Determine the (x, y) coordinate at the center of the cell enclosing the given text.  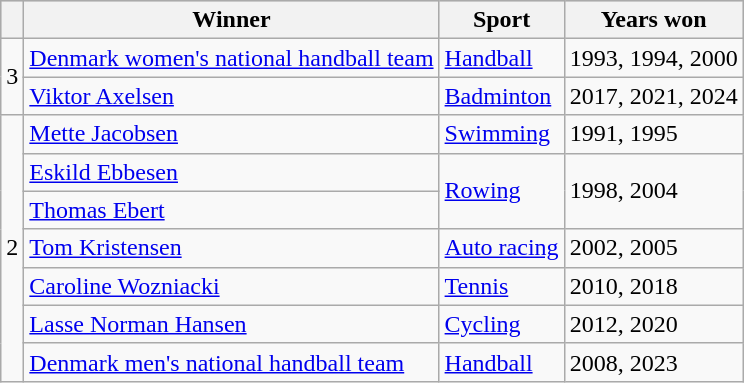
Cycling (502, 324)
2008, 2023 (654, 362)
Winner (232, 20)
Eskild Ebbesen (232, 172)
Denmark men's national handball team (232, 362)
Auto racing (502, 248)
1998, 2004 (654, 191)
Rowing (502, 191)
Denmark women's national handball team (232, 58)
1993, 1994, 2000 (654, 58)
Viktor Axelsen (232, 96)
Badminton (502, 96)
Tom Kristensen (232, 248)
Years won (654, 20)
1991, 1995 (654, 134)
Caroline Wozniacki (232, 286)
Lasse Norman Hansen (232, 324)
2002, 2005 (654, 248)
3 (12, 77)
Mette Jacobsen (232, 134)
Thomas Ebert (232, 210)
Swimming (502, 134)
2017, 2021, 2024 (654, 96)
Tennis (502, 286)
2010, 2018 (654, 286)
2012, 2020 (654, 324)
Sport (502, 20)
2 (12, 248)
